Detect which cell encompasses the target text, then output its [x, y] center coordinate. 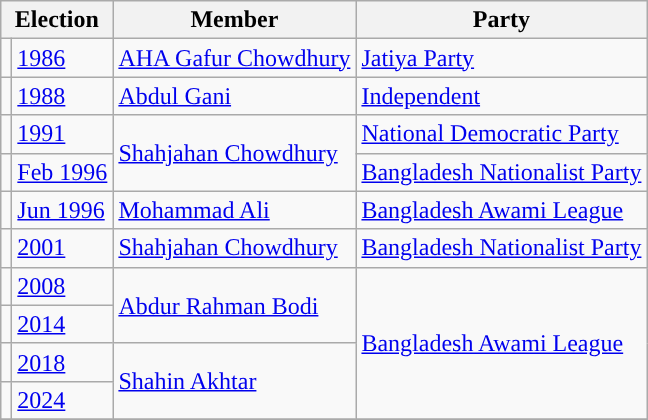
1988 [62, 96]
2001 [62, 248]
2008 [62, 286]
Member [234, 20]
1991 [62, 134]
2024 [62, 400]
Feb 1996 [62, 172]
Shahin Akhtar [234, 381]
2014 [62, 324]
Jatiya Party [502, 58]
National Democratic Party [502, 134]
Election [57, 20]
Independent [502, 96]
2018 [62, 362]
Jun 1996 [62, 210]
Mohammad Ali [234, 210]
Abdur Rahman Bodi [234, 305]
Party [502, 20]
AHA Gafur Chowdhury [234, 58]
Abdul Gani [234, 96]
1986 [62, 58]
